Find where the given text appears and provide that cell's center as [x, y] coordinate. 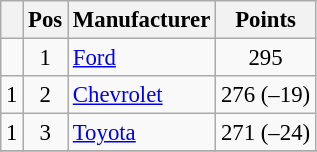
276 (–19) [266, 95]
Toyota [142, 133]
2 [46, 95]
Ford [142, 58]
271 (–24) [266, 133]
Pos [46, 20]
3 [46, 133]
Points [266, 20]
295 [266, 58]
Chevrolet [142, 95]
Manufacturer [142, 20]
